Find where the given text appears and provide that cell's center as [x, y] coordinate. 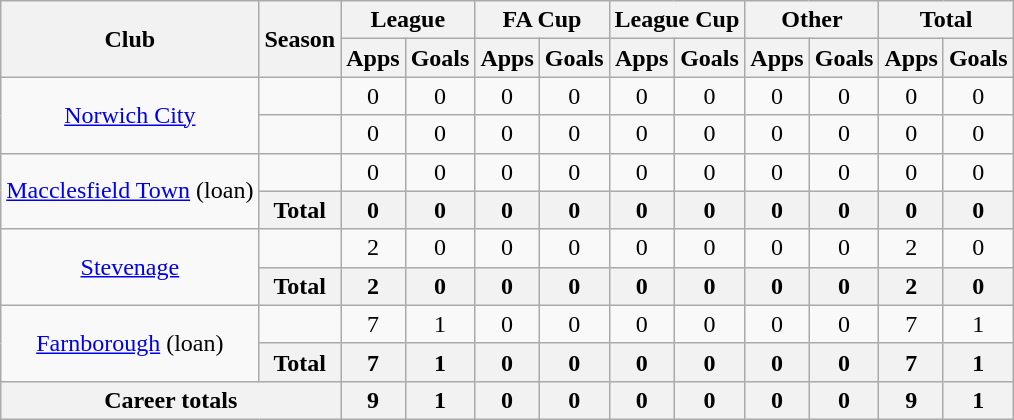
Career totals [171, 400]
Season [300, 39]
League [408, 20]
FA Cup [542, 20]
Macclesfield Town (loan) [130, 191]
Other [812, 20]
League Cup [677, 20]
Club [130, 39]
Stevenage [130, 267]
Norwich City [130, 115]
Farnborough (loan) [130, 343]
